Provide the [X, Y] coordinate of the cell's center where the given text is located.  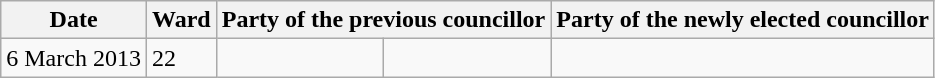
22 [181, 58]
6 March 2013 [74, 58]
Party of the previous councillor [384, 20]
Party of the newly elected councillor [743, 20]
Ward [181, 20]
Date [74, 20]
